From the cell containing the given text, extract its center point as [x, y] coordinate. 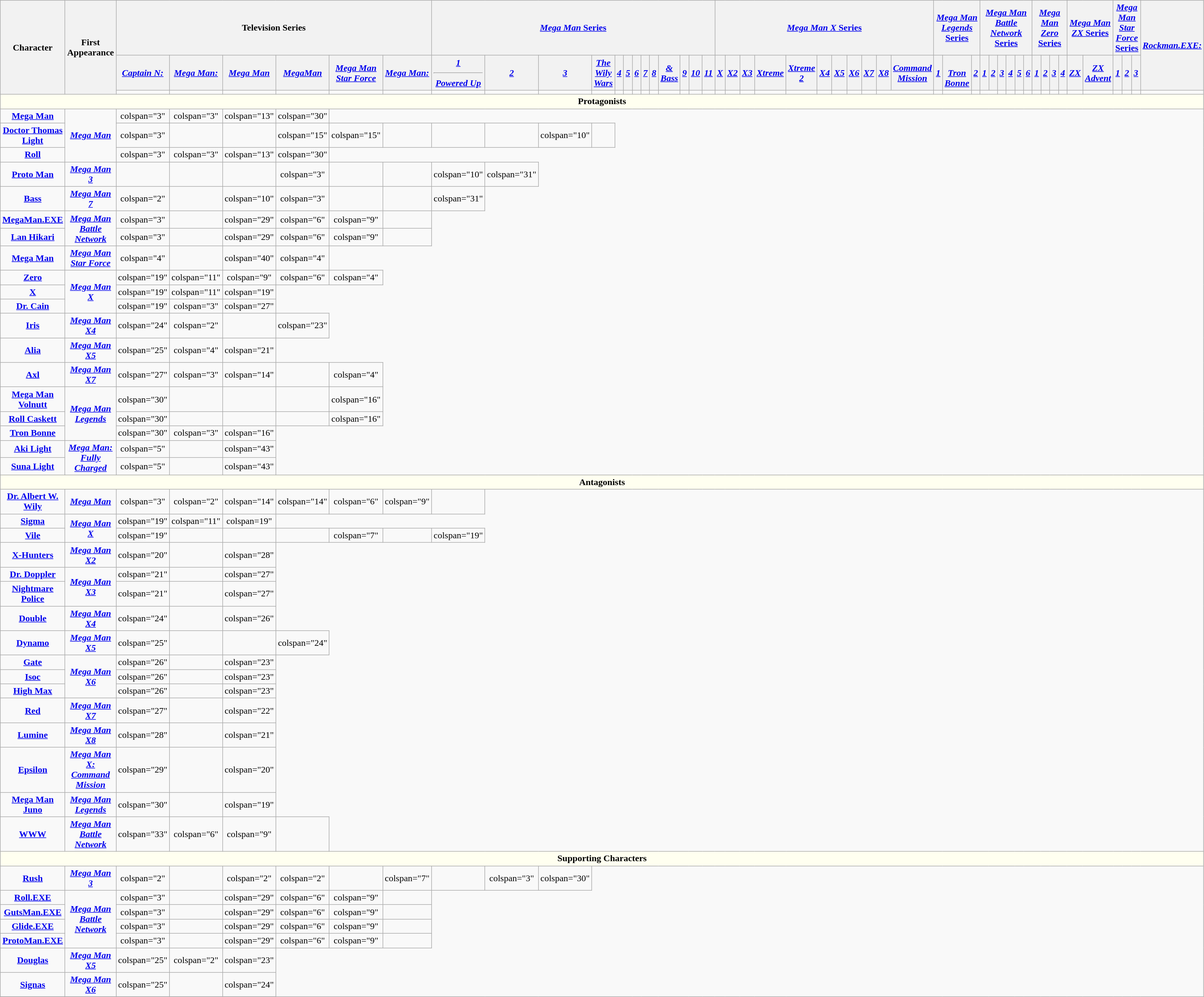
colspan="22" [249, 711]
Sigma [33, 521]
Alia [33, 350]
Mega Man Star Force Series [1127, 28]
ZX [1075, 73]
GutsMan.EXE [33, 912]
Lan Hikari [33, 237]
X8 [884, 73]
Mega Man X3 [91, 586]
Mega Man X2 [91, 555]
Doctor Thomas Light [33, 135]
Signas [33, 985]
Mega Man ZX Series [1090, 28]
Bass [33, 198]
Supporting Characters [602, 859]
MegaMan [303, 73]
Suna Light [33, 466]
Isoc [33, 677]
Lumine [33, 735]
Proto Man [33, 174]
Glide.EXE [33, 926]
ProtoMan.EXE [33, 940]
Dr. Albert W. Wily [33, 502]
& Bass [669, 73]
High Max [33, 691]
Roll [33, 155]
Xtreme [770, 73]
Antagonists [602, 482]
CommandMission [912, 73]
Epsilon [33, 770]
X6 [854, 73]
Mega Man Series [574, 28]
Mega Man Legends Series [957, 28]
Mega Man Volnutt [33, 399]
Dynamo [33, 643]
X5 [839, 73]
Zero [33, 277]
Mega Man X8 [91, 735]
Nightmare Police [33, 594]
Mega Man Star Force [91, 258]
Television Series [274, 28]
Double [33, 618]
Axl [33, 375]
7 [645, 73]
Xtreme 2 [801, 73]
Dr. Doppler [33, 574]
Mega Man Zero Series [1050, 28]
Mega Man X Series [824, 28]
Mega Man X: Command Mission [91, 770]
Mega Man: Fully Charged [91, 458]
Aki Light [33, 449]
ZX Advent [1098, 73]
1Powered Up [458, 73]
colspan=19" [249, 521]
X3 [747, 73]
Mega Man 7 [91, 198]
Captain N: [143, 73]
colspan="40" [249, 258]
9 [684, 73]
Roll Caskett [33, 419]
Roll.EXE [33, 897]
MegaMan.EXE [33, 220]
Mega ManStar Force [356, 73]
Character [33, 48]
The Wily Wars [603, 73]
FirstAppearance [91, 48]
X7 [869, 73]
Iris [33, 326]
Dr. Cain [33, 306]
X2 [733, 73]
X-Hunters [33, 555]
Mega Man Battle Network Series [1006, 28]
Rush [33, 878]
Vile [33, 535]
Rockman.EXE: [1172, 45]
Red [33, 711]
X4 [825, 73]
10 [696, 73]
colspan="33" [143, 834]
WWW [33, 834]
Protagonists [602, 101]
11 [709, 73]
Douglas [33, 960]
Mega Man Juno [33, 804]
8 [654, 73]
Gate [33, 662]
